Return [X, Y] of the center of cell containing provided text 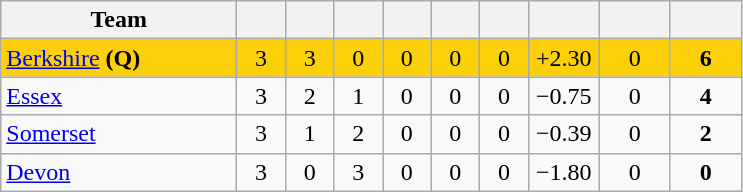
−1.80 [564, 172]
6 [706, 58]
Devon [119, 172]
−0.39 [564, 134]
−0.75 [564, 96]
Team [119, 20]
+2.30 [564, 58]
Somerset [119, 134]
4 [706, 96]
Berkshire (Q) [119, 58]
Essex [119, 96]
